Scan for the cell matching the given text and deliver its [X, Y] coordinate at center. 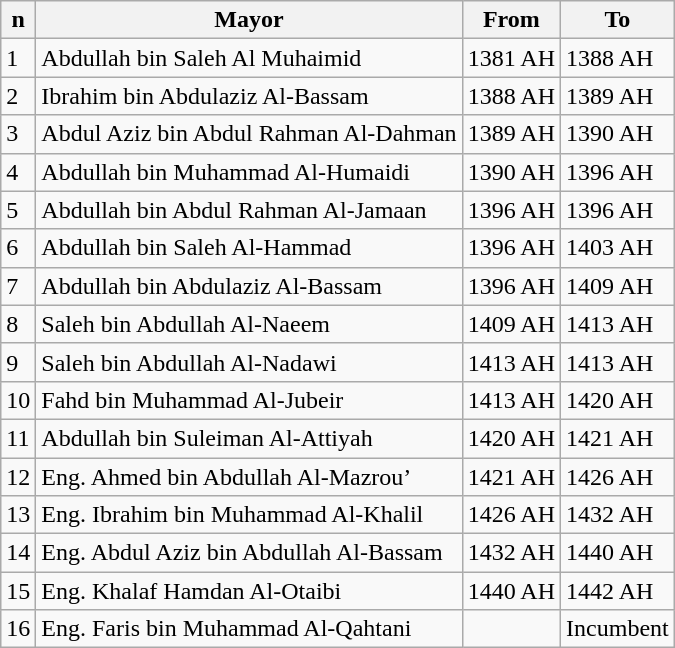
Abdullah bin Saleh Al-Hammad [249, 248]
Eng. Abdul Aziz bin Abdullah Al-Bassam [249, 553]
1403 AH [618, 248]
2 [18, 96]
Incumbent [618, 629]
Eng. Faris bin Muhammad Al-Qahtani [249, 629]
Abdullah bin Suleiman Al-Attiyah [249, 438]
Eng. Ibrahim bin Muhammad Al-Khalil [249, 515]
15 [18, 591]
Saleh bin Abdullah Al-Naeem [249, 324]
Eng. Ahmed bin Abdullah Al-Mazrou’ [249, 477]
13 [18, 515]
9 [18, 362]
Abdullah bin Abdul Rahman Al-Jamaan [249, 210]
6 [18, 248]
16 [18, 629]
Mayor [249, 20]
Abdul Aziz bin Abdul Rahman Al-Dahman [249, 134]
10 [18, 400]
Saleh bin Abdullah Al-Nadawi [249, 362]
14 [18, 553]
1442 AH [618, 591]
Ibrahim bin Abdulaziz Al-Bassam [249, 96]
Abdullah bin Muhammad Al-Humaidi [249, 172]
Abdullah bin Abdulaziz Al-Bassam [249, 286]
12 [18, 477]
3 [18, 134]
To [618, 20]
7 [18, 286]
5 [18, 210]
8 [18, 324]
From [511, 20]
1381 AH [511, 58]
Abdullah bin Saleh Al Muhaimid [249, 58]
4 [18, 172]
11 [18, 438]
Eng. Khalaf Hamdan Al-Otaibi [249, 591]
1 [18, 58]
Fahd bin Muhammad Al-Jubeir [249, 400]
n [18, 20]
